Pinpoint the cell where the given text exists, returning its (x, y) midpoint coordinate. 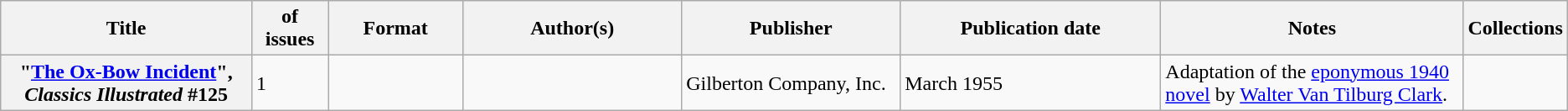
1 (290, 82)
Publication date (1030, 29)
Author(s) (573, 29)
of issues (290, 29)
Publisher (791, 29)
Gilberton Company, Inc. (791, 82)
"The Ox-Bow Incident", Classics Illustrated #125 (126, 82)
Title (126, 29)
Notes (1312, 29)
Format (395, 29)
Collections (1515, 29)
Adaptation of the eponymous 1940 novel by Walter Van Tilburg Clark. (1312, 82)
March 1955 (1030, 82)
